Scan for the cell matching the given text and deliver its [x, y] coordinate at center. 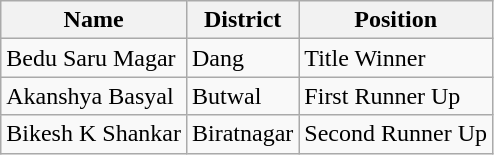
Title Winner [396, 58]
Position [396, 20]
Biratnagar [242, 134]
Dang [242, 58]
Bedu Saru Magar [94, 58]
District [242, 20]
Akanshya Basyal [94, 96]
Second Runner Up [396, 134]
First Runner Up [396, 96]
Bikesh K Shankar [94, 134]
Name [94, 20]
Butwal [242, 96]
